Return (X, Y) of the center of cell containing provided text 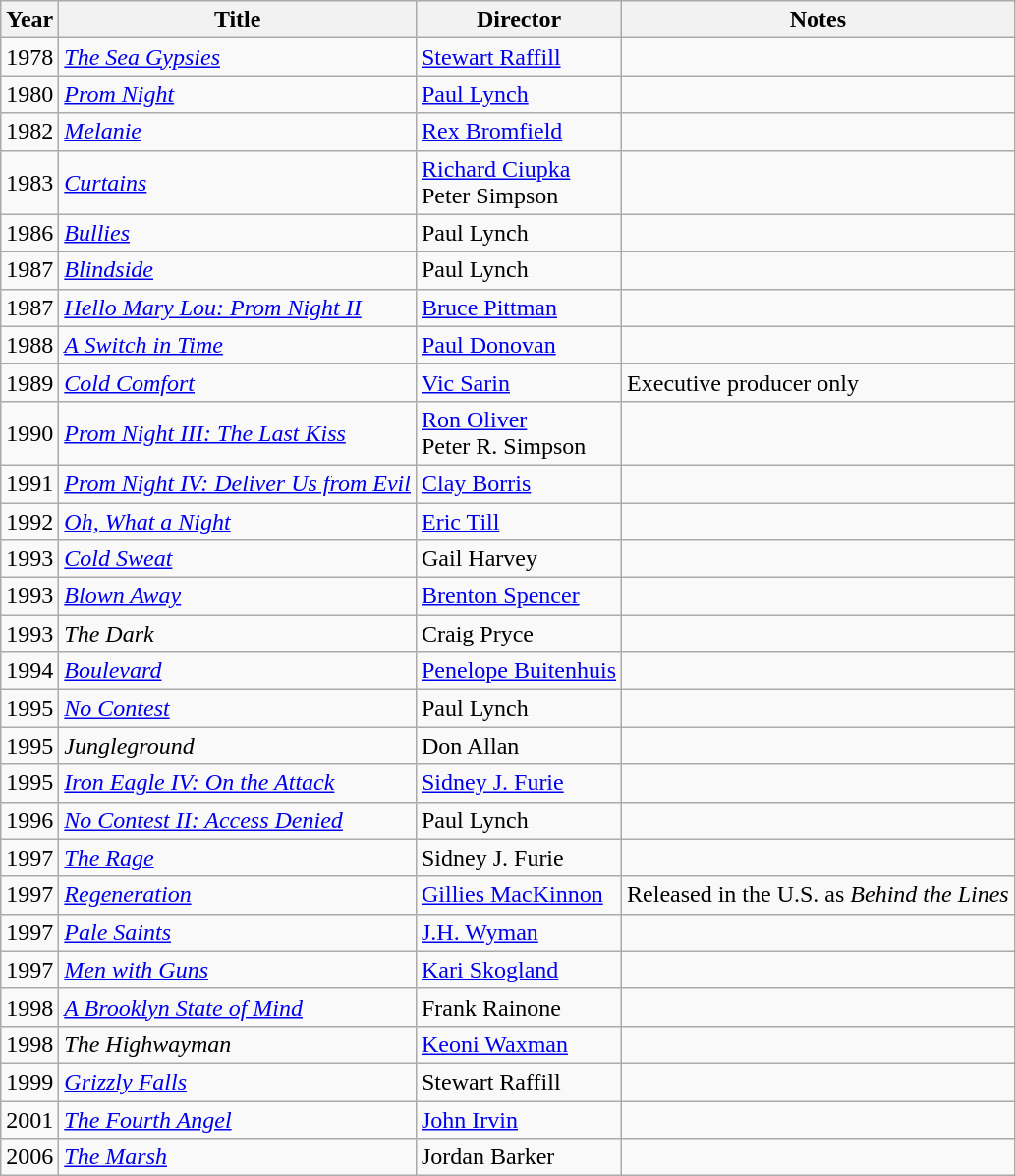
The Rage (238, 858)
1982 (29, 132)
Bullies (238, 233)
Iron Eagle IV: On the Attack (238, 783)
No Contest II: Access Denied (238, 820)
Pale Saints (238, 932)
Men with Guns (238, 970)
Jordan Barker (519, 1157)
1990 (29, 432)
Richard CiupkaPeter Simpson (519, 183)
1986 (29, 233)
1983 (29, 183)
Director (519, 20)
Oh, What a Night (238, 522)
Regeneration (238, 895)
Prom Night III: The Last Kiss (238, 432)
Blown Away (238, 596)
Prom Night IV: Deliver Us from Evil (238, 483)
1988 (29, 345)
Boulevard (238, 671)
1980 (29, 94)
Jungleground (238, 746)
Eric Till (519, 522)
Released in the U.S. as Behind the Lines (818, 895)
1996 (29, 820)
Cold Comfort (238, 382)
2006 (29, 1157)
Melanie (238, 132)
Blindside (238, 270)
1992 (29, 522)
The Highwayman (238, 1044)
Prom Night (238, 94)
1999 (29, 1082)
Ron OliverPeter R. Simpson (519, 432)
The Sea Gypsies (238, 57)
Hello Mary Lou: Prom Night II (238, 308)
No Contest (238, 708)
Don Allan (519, 746)
1994 (29, 671)
Gillies MacKinnon (519, 895)
John Irvin (519, 1119)
Cold Sweat (238, 559)
Title (238, 20)
1978 (29, 57)
Rex Bromfield (519, 132)
Gail Harvey (519, 559)
A Brooklyn State of Mind (238, 1007)
Kari Skogland (519, 970)
Craig Pryce (519, 634)
J.H. Wyman (519, 932)
Clay Borris (519, 483)
The Dark (238, 634)
Notes (818, 20)
2001 (29, 1119)
1989 (29, 382)
Paul Donovan (519, 345)
Frank Rainone (519, 1007)
Vic Sarin (519, 382)
The Fourth Angel (238, 1119)
Penelope Buitenhuis (519, 671)
1991 (29, 483)
Grizzly Falls (238, 1082)
Curtains (238, 183)
Bruce Pittman (519, 308)
Year (29, 20)
Brenton Spencer (519, 596)
Keoni Waxman (519, 1044)
Executive producer only (818, 382)
A Switch in Time (238, 345)
The Marsh (238, 1157)
